Detect which cell encompasses the target text, then output its (x, y) center coordinate. 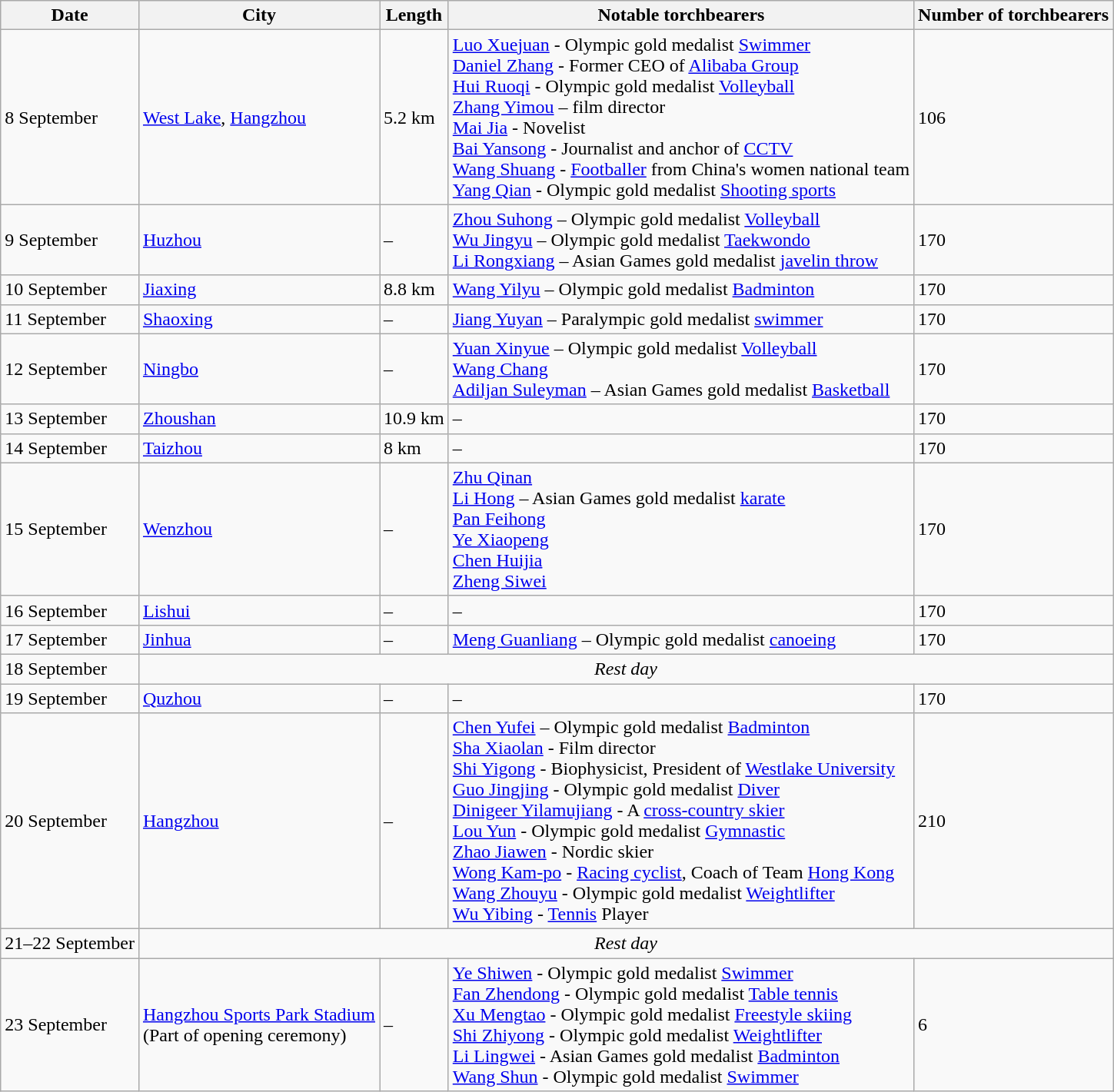
Date (70, 15)
23 September (70, 1025)
18 September (70, 669)
106 (1013, 117)
Wang Yilyu – Olympic gold medalist Badminton (681, 290)
Jinhua (258, 639)
21–22 September (70, 944)
Zhu Qinan Li Hong – Asian Games gold medalist karate Pan Feihong Ye Xiaopeng Chen Huijia Zheng Siwei (681, 529)
Yuan Xinyue – Olympic gold medalist Volleyball Wang Chang Adiljan Suleyman – Asian Games gold medalist Basketball (681, 369)
210 (1013, 821)
Quzhou (258, 699)
19 September (70, 699)
8 km (414, 448)
15 September (70, 529)
6 (1013, 1025)
West Lake, Hangzhou (258, 117)
Hangzhou Sports Park Stadium(Part of opening ceremony) (258, 1025)
Hangzhou (258, 821)
5.2 km (414, 117)
8 September (70, 117)
Number of torchbearers (1013, 15)
Length (414, 15)
Shaoxing (258, 319)
Lishui (258, 610)
12 September (70, 369)
Jiaxing (258, 290)
10.9 km (414, 419)
Ningbo (258, 369)
Meng Guanliang – Olympic gold medalist canoeing (681, 639)
Jiang Yuyan – Paralympic gold medalist swimmer (681, 319)
City (258, 15)
16 September (70, 610)
14 September (70, 448)
Wenzhou (258, 529)
9 September (70, 240)
Notable torchbearers (681, 15)
Zhou Suhong – Olympic gold medalist Volleyball Wu Jingyu – Olympic gold medalist Taekwondo Li Rongxiang – Asian Games gold medalist javelin throw (681, 240)
20 September (70, 821)
11 September (70, 319)
17 September (70, 639)
Taizhou (258, 448)
10 September (70, 290)
Huzhou (258, 240)
8.8 km (414, 290)
Zhoushan (258, 419)
13 September (70, 419)
